Identify which cell holds the provided text, then report its (X, Y) central coordinate. 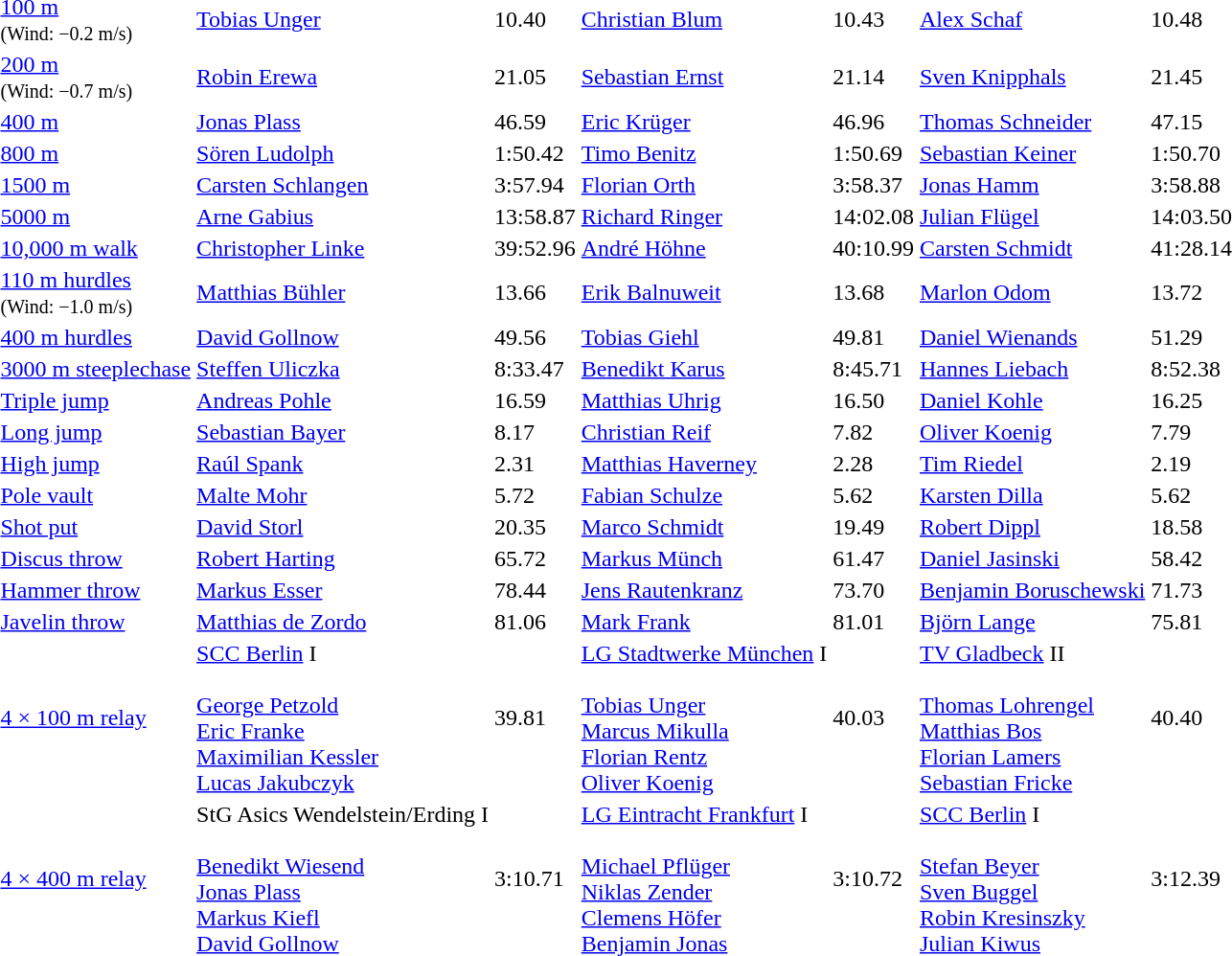
Jonas Plass (343, 122)
Malte Mohr (343, 495)
5.72 (536, 495)
78.44 (536, 590)
2.31 (536, 464)
1:50.69 (874, 153)
Andreas Pohle (343, 400)
Matthias de Zordo (343, 622)
TV Gladbeck II Thomas Lohrengel Matthias Bos Florian Lamers Sebastian Fricke (1033, 718)
13.66 (536, 293)
Sebastian Keiner (1033, 153)
Julian Flügel (1033, 216)
Karsten Dilla (1033, 495)
Sebastian Ernst (704, 77)
André Höhne (704, 248)
65.72 (536, 558)
Benjamin Boruschewski (1033, 590)
1:50.42 (536, 153)
Marco Schmidt (704, 527)
40:10.99 (874, 248)
49.81 (874, 337)
Robert Dippl (1033, 527)
David Gollnow (343, 337)
Sören Ludolph (343, 153)
7.82 (874, 432)
Steffen Uliczka (343, 369)
5.62 (874, 495)
Marlon Odom (1033, 293)
Raúl Spank (343, 464)
Christian Reif (704, 432)
Oliver Koenig (1033, 432)
Hannes Liebach (1033, 369)
Tim Riedel (1033, 464)
Florian Orth (704, 185)
2.28 (874, 464)
Carsten Schmidt (1033, 248)
Jens Rautenkranz (704, 590)
David Storl (343, 527)
Daniel Kohle (1033, 400)
LG Stadtwerke München I Tobias Unger Marcus Mikulla Florian Rentz Oliver Koenig (704, 718)
49.56 (536, 337)
Eric Krüger (704, 122)
21.05 (536, 77)
16.50 (874, 400)
20.35 (536, 527)
13.68 (874, 293)
8.17 (536, 432)
Robin Erewa (343, 77)
Erik Balnuweit (704, 293)
Sven Knipphals (1033, 77)
3:57.94 (536, 185)
21.14 (874, 77)
Arne Gabius (343, 216)
19.49 (874, 527)
Mark Frank (704, 622)
Daniel Jasinski (1033, 558)
39.81 (536, 718)
Christopher Linke (343, 248)
8:45.71 (874, 369)
73.70 (874, 590)
Sebastian Bayer (343, 432)
81.01 (874, 622)
Matthias Bühler (343, 293)
Tobias Giehl (704, 337)
Benedikt Karus (704, 369)
39:52.96 (536, 248)
8:33.47 (536, 369)
Carsten Schlangen (343, 185)
46.96 (874, 122)
Markus Münch (704, 558)
Björn Lange (1033, 622)
61.47 (874, 558)
14:02.08 (874, 216)
Daniel Wienands (1033, 337)
Fabian Schulze (704, 495)
3:58.37 (874, 185)
Matthias Uhrig (704, 400)
40.03 (874, 718)
Robert Harting (343, 558)
SCC Berlin I George Petzold Eric Franke Maximilian Kessler Lucas Jakubczyk (343, 718)
81.06 (536, 622)
Matthias Haverney (704, 464)
16.59 (536, 400)
Jonas Hamm (1033, 185)
46.59 (536, 122)
Timo Benitz (704, 153)
Markus Esser (343, 590)
Richard Ringer (704, 216)
Thomas Schneider (1033, 122)
13:58.87 (536, 216)
